Return [X, Y] of the center of cell containing provided text 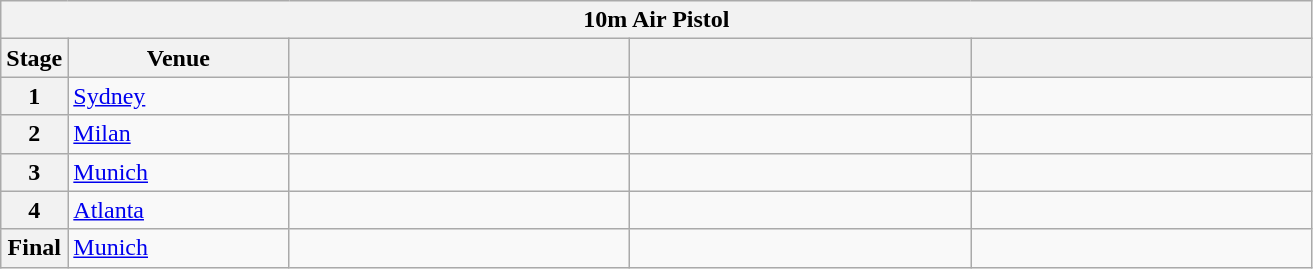
4 [34, 210]
Final [34, 248]
Atlanta [178, 210]
Milan [178, 134]
2 [34, 134]
10m Air Pistol [656, 20]
1 [34, 96]
Venue [178, 58]
3 [34, 172]
Sydney [178, 96]
Stage [34, 58]
